Provide the [X, Y] coordinate of the cell's center where the given text is located.  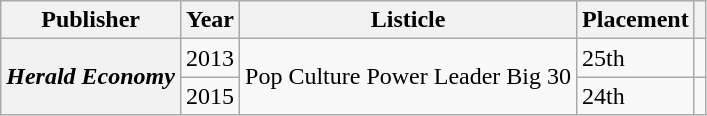
Publisher [91, 20]
2015 [210, 96]
Placement [636, 20]
Year [210, 20]
Listicle [408, 20]
2013 [210, 58]
25th [636, 58]
24th [636, 96]
Pop Culture Power Leader Big 30 [408, 77]
Herald Economy [91, 77]
